Output the (X, Y) coordinate of the center of the cell containing the given text.  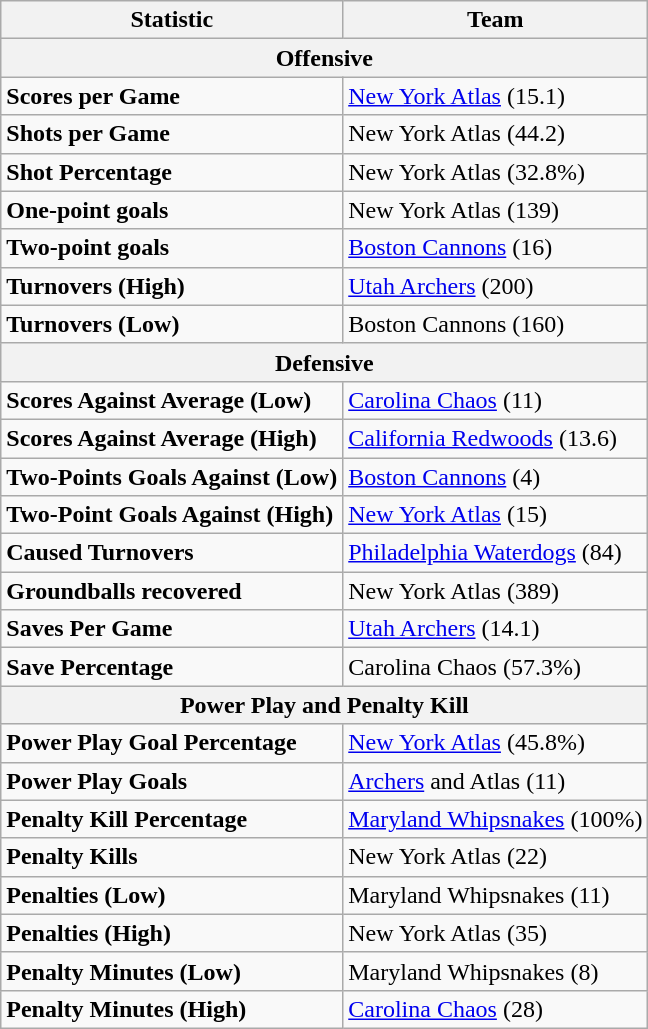
Penalties (High) (172, 933)
Two-point goals (172, 248)
Turnovers (Low) (172, 324)
Save Percentage (172, 667)
New York Atlas (35) (496, 933)
Shots per Game (172, 134)
Team (496, 20)
Carolina Chaos (28) (496, 1009)
One-point goals (172, 210)
Scores Against Average (Low) (172, 400)
Groundballs recovered (172, 591)
Two-Point Goals Against (High) (172, 515)
Penalty Kills (172, 857)
Maryland Whipsnakes (11) (496, 895)
Shot Percentage (172, 172)
Boston Cannons (16) (496, 248)
Two-Points Goals Against (Low) (172, 477)
Offensive (324, 58)
Boston Cannons (160) (496, 324)
Penalty Minutes (Low) (172, 971)
New York Atlas (22) (496, 857)
Defensive (324, 362)
Statistic (172, 20)
New York Atlas (389) (496, 591)
Scores Against Average (High) (172, 438)
Penalty Kill Percentage (172, 819)
New York Atlas (15) (496, 515)
Penalties (Low) (172, 895)
Caused Turnovers (172, 553)
Power Play and Penalty Kill (324, 705)
New York Atlas (45.8%) (496, 743)
Power Play Goal Percentage (172, 743)
Carolina Chaos (11) (496, 400)
Utah Archers (200) (496, 286)
New York Atlas (15.1) (496, 96)
Boston Cannons (4) (496, 477)
New York Atlas (44.2) (496, 134)
Maryland Whipsnakes (8) (496, 971)
New York Atlas (32.8%) (496, 172)
Archers and Atlas (11) (496, 781)
Power Play Goals (172, 781)
Penalty Minutes (High) (172, 1009)
Saves Per Game (172, 629)
Turnovers (High) (172, 286)
Maryland Whipsnakes (100%) (496, 819)
Utah Archers (14.1) (496, 629)
Carolina Chaos (57.3%) (496, 667)
Philadelphia Waterdogs (84) (496, 553)
California Redwoods (13.6) (496, 438)
New York Atlas (139) (496, 210)
Scores per Game (172, 96)
